From the cell containing the given text, extract its center point as (X, Y) coordinate. 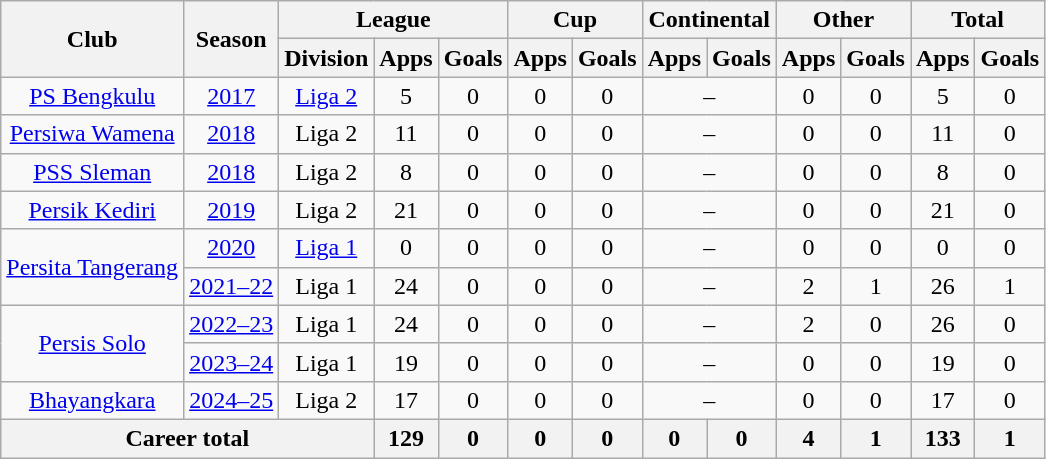
Career total (188, 438)
Season (232, 39)
Persita Tangerang (92, 267)
Cup (575, 20)
4 (808, 438)
PS Bengkulu (92, 96)
129 (406, 438)
PSS Sleman (92, 172)
Division (326, 58)
133 (942, 438)
Club (92, 39)
League (394, 20)
2024–25 (232, 400)
Persiwa Wamena (92, 134)
Persis Solo (92, 343)
2019 (232, 210)
2021–22 (232, 286)
Other (843, 20)
Continental (709, 20)
Total (977, 20)
2020 (232, 248)
Persik Kediri (92, 210)
2023–24 (232, 362)
2022–23 (232, 324)
Bhayangkara (92, 400)
2017 (232, 96)
